Scan for the cell matching the given text and deliver its (x, y) coordinate at center. 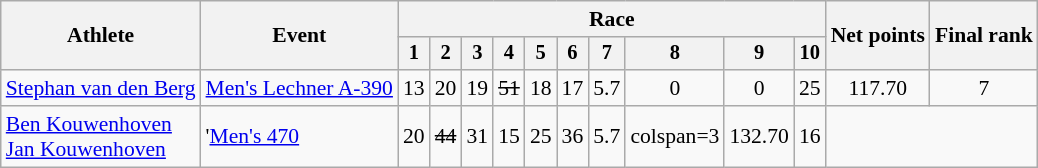
colspan=3 (674, 136)
6 (573, 54)
Race (612, 19)
117.70 (878, 88)
8 (674, 54)
4 (509, 54)
Stephan van den Berg (101, 88)
13 (414, 88)
10 (810, 54)
'Men's 470 (300, 136)
132.70 (758, 136)
16 (810, 136)
5 (541, 54)
31 (477, 136)
Athlete (101, 36)
Ben KouwenhovenJan Kouwenhoven (101, 136)
3 (477, 54)
Net points (878, 36)
1 (414, 54)
Men's Lechner A-390 (300, 88)
15 (509, 136)
36 (573, 136)
19 (477, 88)
51 (509, 88)
2 (446, 54)
44 (446, 136)
17 (573, 88)
Final rank (984, 36)
Event (300, 36)
18 (541, 88)
9 (758, 54)
